For the text-containing cell, return its midpoint in [x, y] coordinate format. 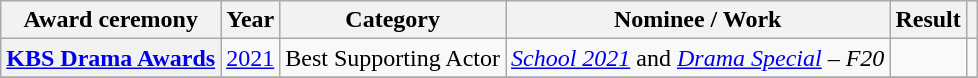
2021 [250, 58]
Nominee / Work [698, 20]
School 2021 and Drama Special – F20 [698, 58]
KBS Drama Awards [111, 58]
Best Supporting Actor [393, 58]
Year [250, 20]
Result [928, 20]
Category [393, 20]
Award ceremony [111, 20]
